Provide the [X, Y] coordinate of the cell's center where the given text is located.  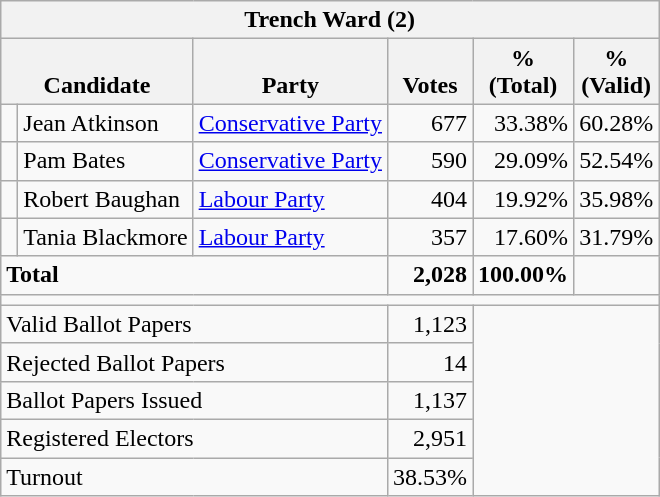
404 [430, 199]
33.38% [524, 123]
100.00% [524, 275]
29.09% [524, 161]
19.92% [524, 199]
Total [194, 275]
Party [290, 72]
2,951 [430, 438]
38.53% [430, 477]
Registered Electors [194, 438]
%(Valid) [616, 72]
Ballot Papers Issued [194, 400]
Turnout [194, 477]
52.54% [616, 161]
Votes [430, 72]
%(Total) [524, 72]
60.28% [616, 123]
677 [430, 123]
590 [430, 161]
Trench Ward (2) [330, 20]
1,123 [430, 324]
35.98% [616, 199]
2,028 [430, 275]
Robert Baughan [106, 199]
14 [430, 362]
Jean Atkinson [106, 123]
Valid Ballot Papers [194, 324]
17.60% [524, 237]
357 [430, 237]
Tania Blackmore [106, 237]
31.79% [616, 237]
Pam Bates [106, 161]
Candidate [97, 72]
1,137 [430, 400]
Rejected Ballot Papers [194, 362]
